Return the (X, Y) coordinate for the center point of the cell that contains the specified text.  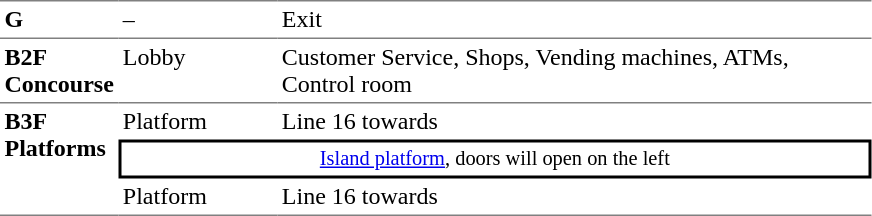
Customer Service, Shops, Vending machines, ATMs, Control room (574, 71)
– (198, 19)
Exit (574, 19)
Island platform, doors will open on the left (494, 160)
B3FPlatforms (59, 160)
G (59, 19)
B2FConcourse (59, 71)
Lobby (198, 71)
